From the cell containing the given text, extract its center point as (X, Y) coordinate. 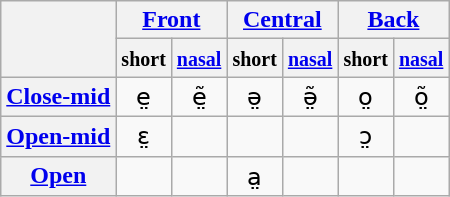
ə̤ (255, 97)
a̤ (255, 176)
ɛ̤ (144, 136)
o̤ (366, 97)
Central (282, 20)
e̤ (144, 97)
Front (172, 20)
Back (394, 20)
õ̤ (421, 97)
ə̤̃ (310, 97)
Open (58, 176)
Close-mid (58, 97)
ɔ̤ (366, 136)
Open-mid (58, 136)
ẽ̤ (199, 97)
